Provide the [x, y] coordinate of the cell's center where the given text is located.  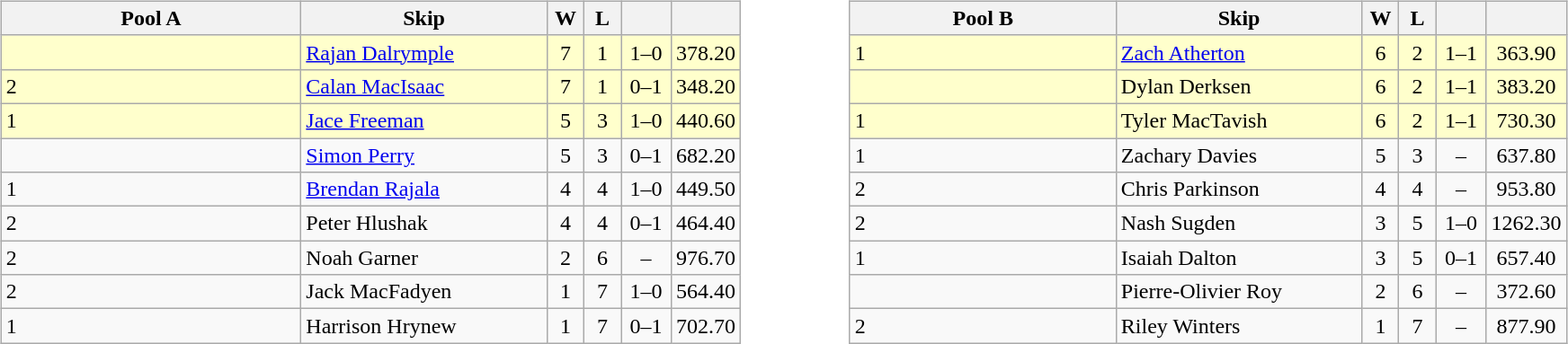
953.80 [1527, 190]
Harrison Hrynew [424, 326]
363.90 [1527, 52]
657.40 [1527, 258]
Zach Atherton [1239, 52]
637.80 [1527, 155]
464.40 [707, 224]
Nash Sugden [1239, 224]
449.50 [707, 190]
976.70 [707, 258]
Jace Freeman [424, 120]
564.40 [707, 292]
Dylan Derksen [1239, 86]
1262.30 [1527, 224]
730.30 [1527, 120]
Rajan Dalrymple [424, 52]
372.60 [1527, 292]
440.60 [707, 120]
702.70 [707, 326]
378.20 [707, 52]
Pool B [983, 18]
Isaiah Dalton [1239, 258]
877.90 [1527, 326]
Pierre-Olivier Roy [1239, 292]
Pool A [151, 18]
Riley Winters [1239, 326]
Tyler MacTavish [1239, 120]
Jack MacFadyen [424, 292]
383.20 [1527, 86]
Chris Parkinson [1239, 190]
Noah Garner [424, 258]
Zachary Davies [1239, 155]
Calan MacIsaac [424, 86]
Simon Perry [424, 155]
348.20 [707, 86]
682.20 [707, 155]
Brendan Rajala [424, 190]
Peter Hlushak [424, 224]
